Return the [x, y] coordinate for the center point of the cell that contains the specified text.  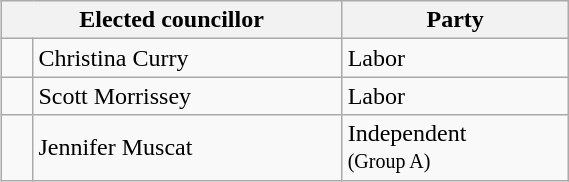
Party [455, 20]
Independent (Group A) [455, 148]
Jennifer Muscat [188, 148]
Scott Morrissey [188, 96]
Christina Curry [188, 58]
Elected councillor [172, 20]
